Detect which cell encompasses the target text, then output its [x, y] center coordinate. 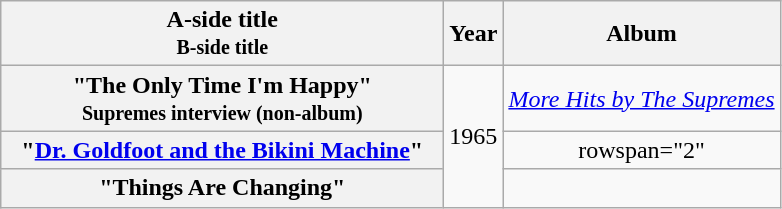
"Dr. Goldfoot and the Bikini Machine" [222, 150]
"The Only Time I'm Happy" Supremes interview (non-album) [222, 98]
Year [474, 34]
More Hits by The Supremes [642, 98]
A-side titleB-side title [222, 34]
Album [642, 34]
1965 [474, 136]
rowspan="2" [642, 150]
"Things Are Changing" [222, 188]
